From the cell containing the given text, extract its center point as (x, y) coordinate. 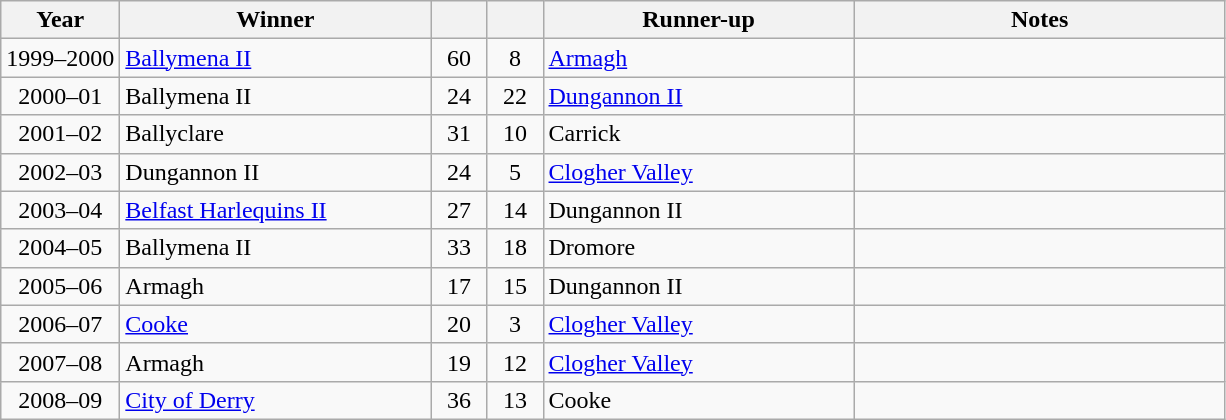
5 (515, 172)
19 (459, 362)
20 (459, 324)
27 (459, 210)
City of Derry (276, 400)
Year (60, 20)
60 (459, 58)
2008–09 (60, 400)
36 (459, 400)
31 (459, 134)
2005–06 (60, 286)
2000–01 (60, 96)
8 (515, 58)
2001–02 (60, 134)
14 (515, 210)
17 (459, 286)
33 (459, 248)
22 (515, 96)
Carrick (698, 134)
2004–05 (60, 248)
2002–03 (60, 172)
Dromore (698, 248)
10 (515, 134)
2007–08 (60, 362)
12 (515, 362)
2006–07 (60, 324)
Ballyclare (276, 134)
Winner (276, 20)
Belfast Harlequins II (276, 210)
3 (515, 324)
Notes (1040, 20)
18 (515, 248)
Runner-up (698, 20)
2003–04 (60, 210)
1999–2000 (60, 58)
15 (515, 286)
13 (515, 400)
